Pinpoint the cell where the given text exists, returning its [X, Y] midpoint coordinate. 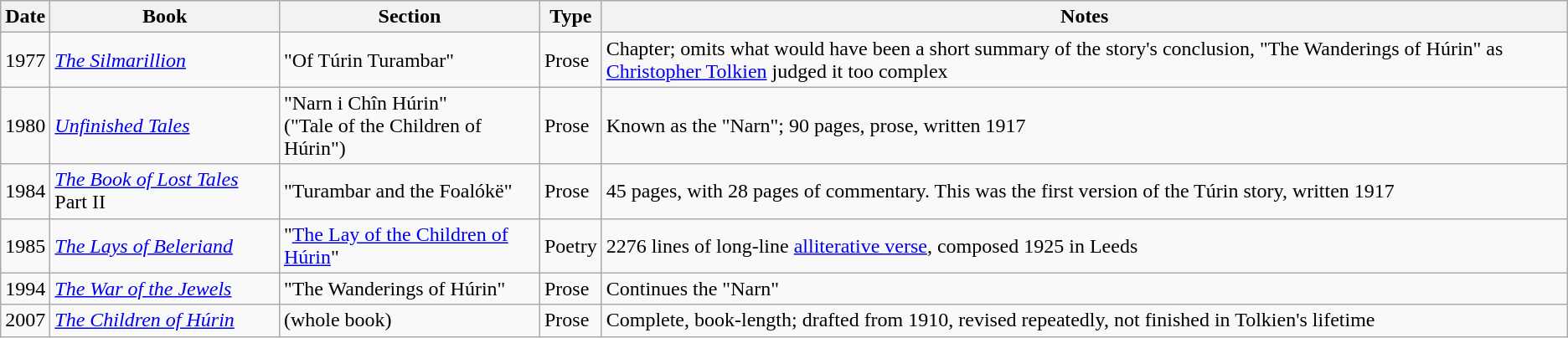
Known as the "Narn"; 90 pages, prose, written 1917 [1084, 125]
"The Lay of the Children of Húrin" [409, 246]
The War of the Jewels [165, 289]
45 pages, with 28 pages of commentary. This was the first version of the Túrin story, written 1917 [1084, 191]
"Of Túrin Turambar" [409, 60]
Unfinished Tales [165, 125]
The Silmarillion [165, 60]
The Book of Lost Tales Part II [165, 191]
2276 lines of long-line alliterative verse, composed 1925 in Leeds [1084, 246]
(whole book) [409, 320]
1980 [25, 125]
"Turambar and the Foalókë" [409, 191]
"The Wanderings of Húrin" [409, 289]
1977 [25, 60]
The Lays of Beleriand [165, 246]
Poetry [570, 246]
Date [25, 17]
2007 [25, 320]
Section [409, 17]
1984 [25, 191]
The Children of Húrin [165, 320]
"Narn i Chîn Húrin"("Tale of the Children of Húrin") [409, 125]
1985 [25, 246]
1994 [25, 289]
Type [570, 17]
Continues the "Narn" [1084, 289]
Notes [1084, 17]
Complete, book-length; drafted from 1910, revised repeatedly, not finished in Tolkien's lifetime [1084, 320]
Chapter; omits what would have been a short summary of the story's conclusion, "The Wanderings of Húrin" as Christopher Tolkien judged it too complex [1084, 60]
Book [165, 17]
